Capture the cell that displays the provided text and extract its [x, y] central coordinate. 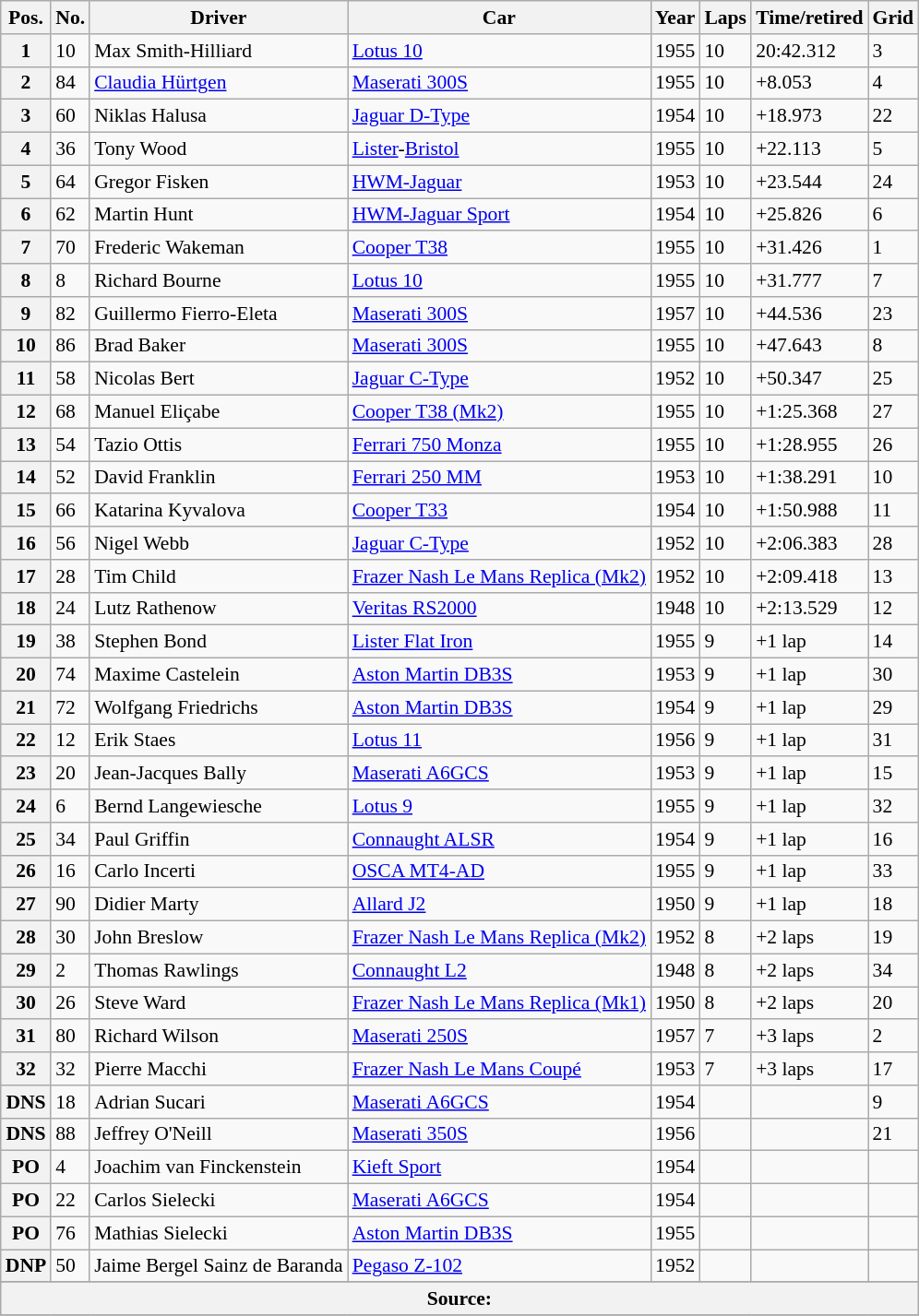
70 [70, 248]
72 [70, 707]
Jaguar D-Type [499, 116]
+2:06.383 [809, 543]
+31.426 [809, 248]
Connaught ALSR [499, 839]
54 [70, 445]
Jeffrey O'Neill [218, 1134]
Richard Wilson [218, 1037]
+1:38.291 [809, 478]
Claudia Hürtgen [218, 83]
+1:25.368 [809, 412]
82 [70, 314]
+44.536 [809, 314]
Time/retired [809, 18]
Jean-Jacques Bally [218, 774]
Cooper T33 [499, 511]
Frederic Wakeman [218, 248]
+1:50.988 [809, 511]
Joachim van Finckenstein [218, 1168]
Veritas RS2000 [499, 609]
Cooper T38 (Mk2) [499, 412]
Richard Bourne [218, 280]
Martin Hunt [218, 215]
Tim Child [218, 576]
No. [70, 18]
Kieft Sport [499, 1168]
Brad Baker [218, 346]
Car [499, 18]
Pos. [26, 18]
OSCA MT4-AD [499, 871]
+8.053 [809, 83]
38 [70, 642]
52 [70, 478]
David Franklin [218, 478]
Max Smith-Hilliard [218, 51]
76 [70, 1233]
Katarina Kyvalova [218, 511]
Tony Wood [218, 149]
50 [70, 1266]
Guillermo Fierro-Eleta [218, 314]
HWM-Jaguar Sport [499, 215]
Thomas Rawlings [218, 970]
86 [70, 346]
Carlos Sielecki [218, 1201]
John Breslow [218, 938]
64 [70, 182]
Frazer Nash Le Mans Coupé [499, 1069]
Maxime Castelein [218, 675]
Lotus 9 [499, 806]
Laps [725, 18]
58 [70, 379]
60 [70, 116]
68 [70, 412]
Stephen Bond [218, 642]
62 [70, 215]
Adrian Sucari [218, 1102]
Erik Staes [218, 741]
Connaught L2 [499, 970]
Pierre Macchi [218, 1069]
Jaime Bergel Sainz de Baranda [218, 1266]
Paul Griffin [218, 839]
Niklas Halusa [218, 116]
88 [70, 1134]
HWM-Jaguar [499, 182]
Allard J2 [499, 905]
+50.347 [809, 379]
Year [675, 18]
36 [70, 149]
Nicolas Bert [218, 379]
Lotus 11 [499, 741]
Wolfgang Friedrichs [218, 707]
Didier Marty [218, 905]
Driver [218, 18]
+23.544 [809, 182]
33 [893, 871]
Gregor Fisken [218, 182]
Steve Ward [218, 1003]
Maserati 350S [499, 1134]
56 [70, 543]
Grid [893, 18]
Manuel Eliçabe [218, 412]
84 [70, 83]
+2:13.529 [809, 609]
74 [70, 675]
Nigel Webb [218, 543]
Pegaso Z-102 [499, 1266]
Tazio Ottis [218, 445]
Lister-Bristol [499, 149]
+22.113 [809, 149]
Ferrari 250 MM [499, 478]
Mathias Sielecki [218, 1233]
Maserati 250S [499, 1037]
Bernd Langewiesche [218, 806]
Frazer Nash Le Mans Replica (Mk1) [499, 1003]
90 [70, 905]
20:42.312 [809, 51]
+2:09.418 [809, 576]
Carlo Incerti [218, 871]
+1:28.955 [809, 445]
66 [70, 511]
Lister Flat Iron [499, 642]
Source: [459, 1299]
+31.777 [809, 280]
+47.643 [809, 346]
Ferrari 750 Monza [499, 445]
Lutz Rathenow [218, 609]
+25.826 [809, 215]
Cooper T38 [499, 248]
80 [70, 1037]
+18.973 [809, 116]
DNP [26, 1266]
